Return the (x, y) coordinate for the center point of the cell that contains the specified text.  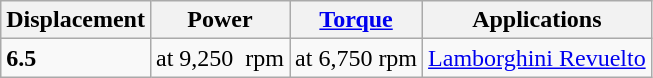
Lamborghini Revuelto (538, 58)
at 9,250 rpm (220, 58)
Applications (538, 20)
6.5 (76, 58)
Torque (356, 20)
Displacement (76, 20)
at 6,750 rpm (356, 58)
Power (220, 20)
